Output the [x, y] coordinate of the center of the cell containing the given text.  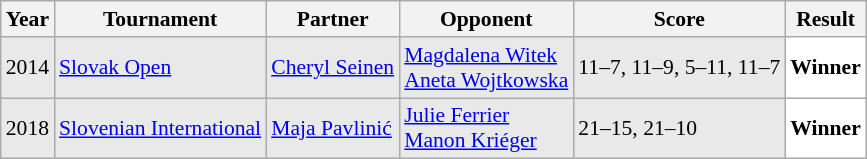
Tournament [160, 19]
Slovak Open [160, 68]
Partner [332, 19]
Year [28, 19]
2014 [28, 68]
Cheryl Seinen [332, 68]
11–7, 11–9, 5–11, 11–7 [679, 68]
Result [826, 19]
Score [679, 19]
Slovenian International [160, 128]
21–15, 21–10 [679, 128]
Julie Ferrier Manon Kriéger [486, 128]
2018 [28, 128]
Opponent [486, 19]
Maja Pavlinić [332, 128]
Magdalena Witek Aneta Wojtkowska [486, 68]
